Scan for the cell matching the given text and deliver its (X, Y) coordinate at center. 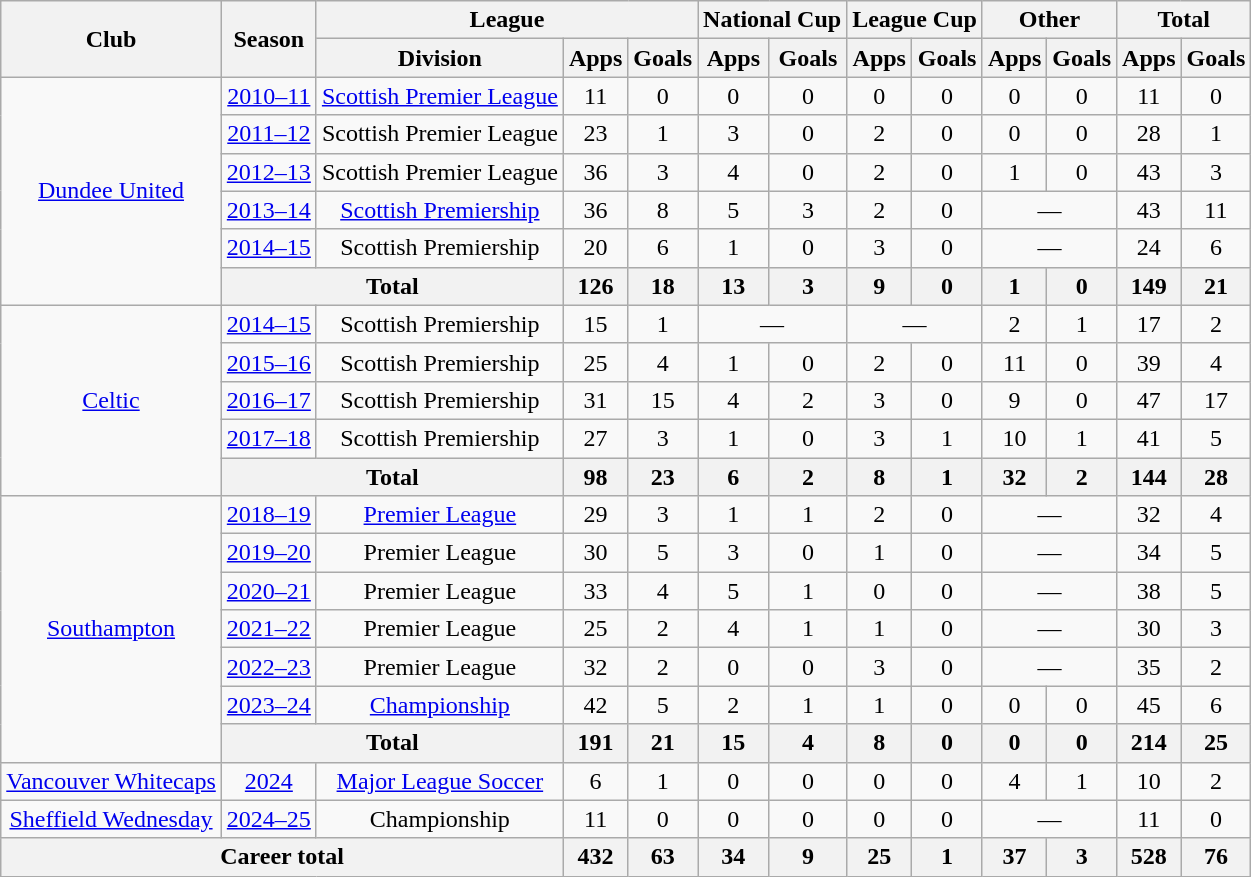
2020–21 (268, 591)
20 (595, 248)
76 (1216, 857)
2018–19 (268, 515)
Other (1049, 20)
Dundee United (112, 191)
63 (663, 857)
39 (1149, 362)
18 (663, 286)
528 (1149, 857)
2015–16 (268, 362)
98 (595, 477)
2022–23 (268, 667)
42 (595, 705)
Season (268, 39)
2023–24 (268, 705)
214 (1149, 743)
2024 (268, 781)
2010–11 (268, 96)
Vancouver Whitecaps (112, 781)
2021–22 (268, 629)
2012–13 (268, 172)
27 (595, 438)
Major League Soccer (440, 781)
Southampton (112, 629)
Celtic (112, 400)
45 (1149, 705)
35 (1149, 667)
2013–14 (268, 210)
24 (1149, 248)
29 (595, 515)
Career total (282, 857)
47 (1149, 400)
37 (1014, 857)
2024–25 (268, 819)
13 (734, 286)
149 (1149, 286)
League Cup (915, 20)
2011–12 (268, 134)
41 (1149, 438)
League (506, 20)
2016–17 (268, 400)
Sheffield Wednesday (112, 819)
126 (595, 286)
38 (1149, 591)
191 (595, 743)
2019–20 (268, 553)
Division (440, 58)
432 (595, 857)
National Cup (772, 20)
144 (1149, 477)
33 (595, 591)
2017–18 (268, 438)
Club (112, 39)
31 (595, 400)
